From the cell containing the given text, extract its center point as (x, y) coordinate. 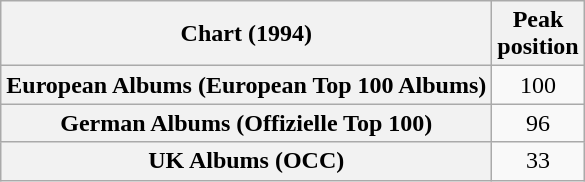
UK Albums (OCC) (246, 161)
Peakposition (538, 34)
German Albums (Offizielle Top 100) (246, 123)
European Albums (European Top 100 Albums) (246, 85)
33 (538, 161)
Chart (1994) (246, 34)
96 (538, 123)
100 (538, 85)
